Provide the [x, y] coordinate of the cell's center where the given text is located.  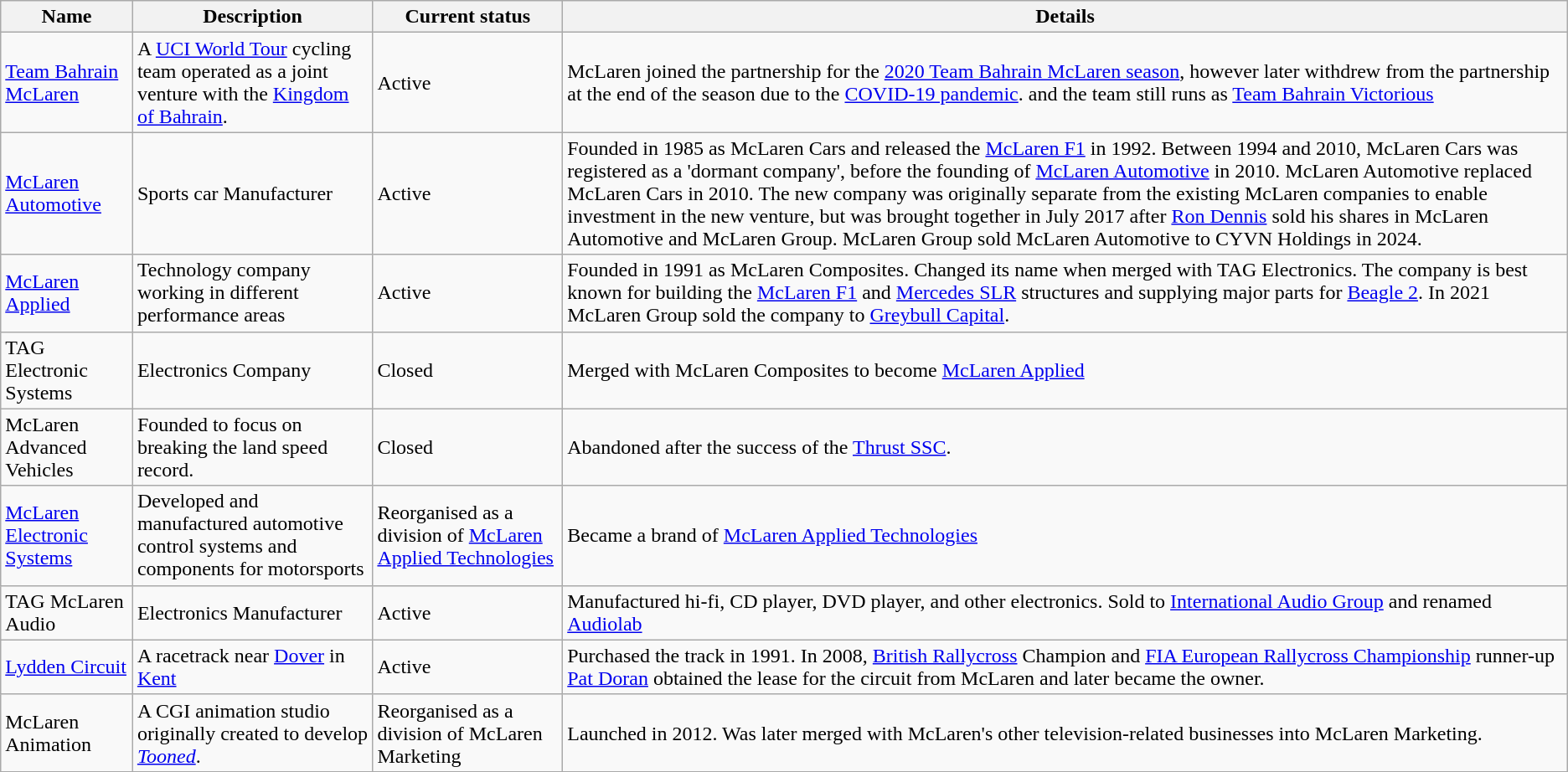
Abandoned after the success of the Thrust SSC. [1065, 447]
TAG McLaren Audio [67, 613]
Team Bahrain McLaren [67, 82]
Developed and manufactured automotive control systems and components for motorsports [253, 536]
Became a brand of McLaren Applied Technologies [1065, 536]
A CGI animation studio originally created to develop Tooned. [253, 733]
TAG Electronic Systems [67, 370]
Details [1065, 17]
McLaren Applied [67, 293]
Description [253, 17]
McLaren Animation [67, 733]
McLaren Electronic Systems [67, 536]
Electronics Company [253, 370]
Electronics Manufacturer [253, 613]
McLaren Advanced Vehicles [67, 447]
A racetrack near Dover in Kent [253, 666]
Technology company working in different performance areas [253, 293]
Sports car Manufacturer [253, 193]
Lydden Circuit [67, 666]
Launched in 2012. Was later merged with McLaren's other television-related businesses into McLaren Marketing. [1065, 733]
Manufactured hi-fi, CD player, DVD player, and other electronics. Sold to International Audio Group and renamed Audiolab [1065, 613]
Reorganised as a division of McLaren Marketing [467, 733]
Reorganised as a division of McLaren Applied Technologies [467, 536]
Name [67, 17]
Founded to focus on breaking the land speed record. [253, 447]
Current status [467, 17]
Merged with McLaren Composites to become McLaren Applied [1065, 370]
McLaren Automotive [67, 193]
A UCI World Tour cycling team operated as a joint venture with the Kingdom of Bahrain. [253, 82]
